Pinpoint the cell where the given text exists, returning its [x, y] midpoint coordinate. 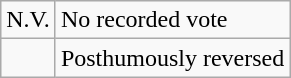
N.V. [28, 20]
No recorded vote [172, 20]
Posthumously reversed [172, 58]
